For the text-containing cell, return its midpoint in (x, y) coordinate format. 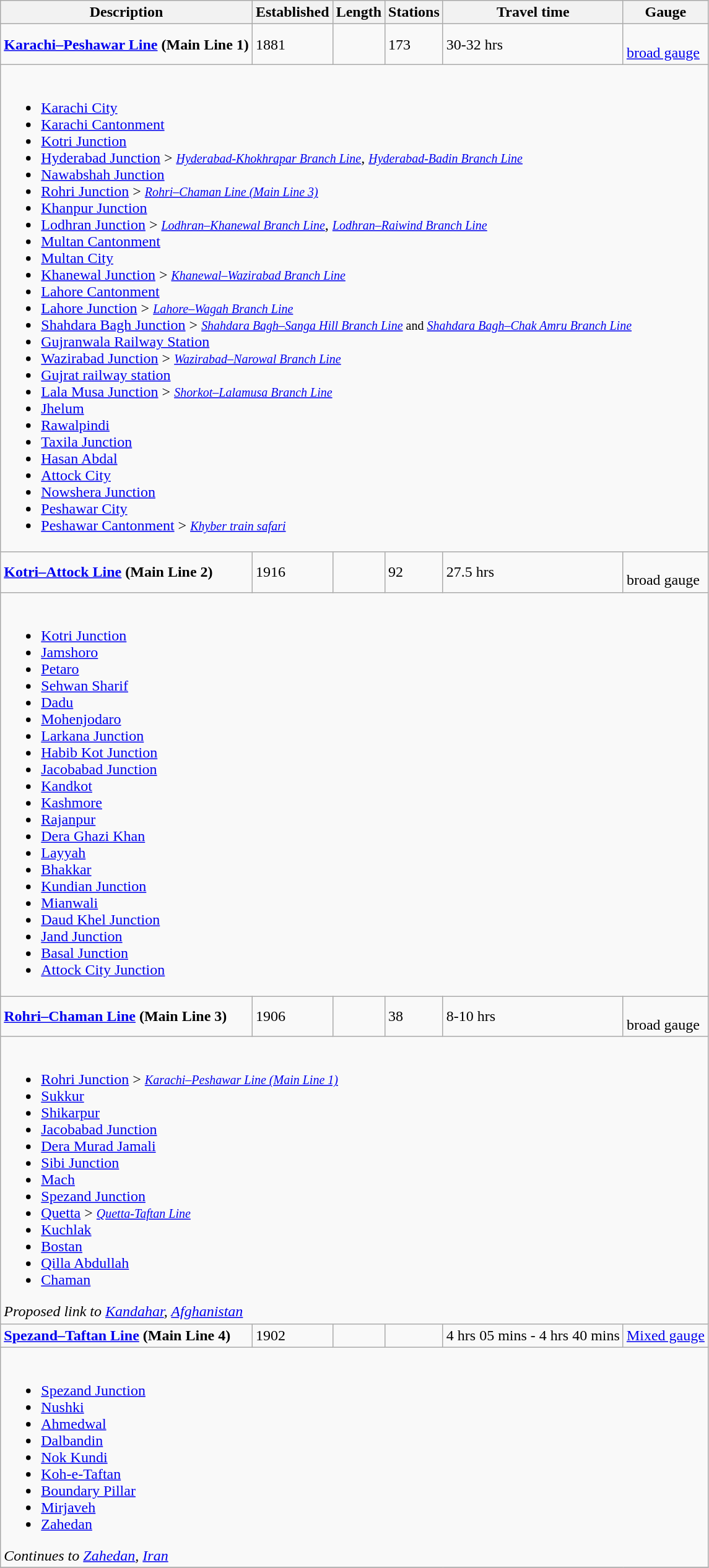
Spezand JunctionNushkiAhmedwalDalbandinNok KundiKoh-e-TaftanBoundary PillarMirjavehZahedan Continues to Zahedan, Iran (354, 1457)
38 (414, 1016)
1881 (292, 45)
4 hrs 05 mins - 4 hrs 40 mins (533, 1335)
1906 (292, 1016)
Karachi–Peshawar Line (Main Line 1) (126, 45)
1916 (292, 572)
173 (414, 45)
1902 (292, 1335)
Mixed gauge (665, 1335)
Stations (414, 12)
Travel time (533, 12)
Established (292, 12)
27.5 hrs (533, 572)
92 (414, 572)
Spezand–Taftan Line (Main Line 4) (126, 1335)
Gauge (665, 12)
Kotri–Attock Line (Main Line 2) (126, 572)
Rohri–Chaman Line (Main Line 3) (126, 1016)
Length (359, 12)
8-10 hrs (533, 1016)
Description (126, 12)
30-32 hrs (533, 45)
